Identify which cell holds the provided text, then report its [X, Y] central coordinate. 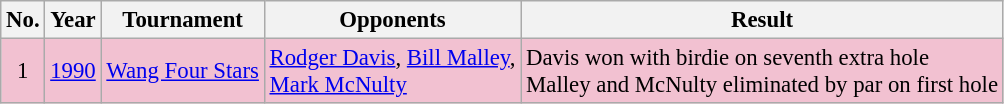
Tournament [182, 20]
Year [73, 20]
Result [762, 20]
1 [23, 72]
Rodger Davis, Bill Malley, Mark McNulty [392, 72]
1990 [73, 72]
No. [23, 20]
Opponents [392, 20]
Wang Four Stars [182, 72]
Davis won with birdie on seventh extra holeMalley and McNulty eliminated by par on first hole [762, 72]
